Scan for the cell matching the given text and deliver its (x, y) coordinate at center. 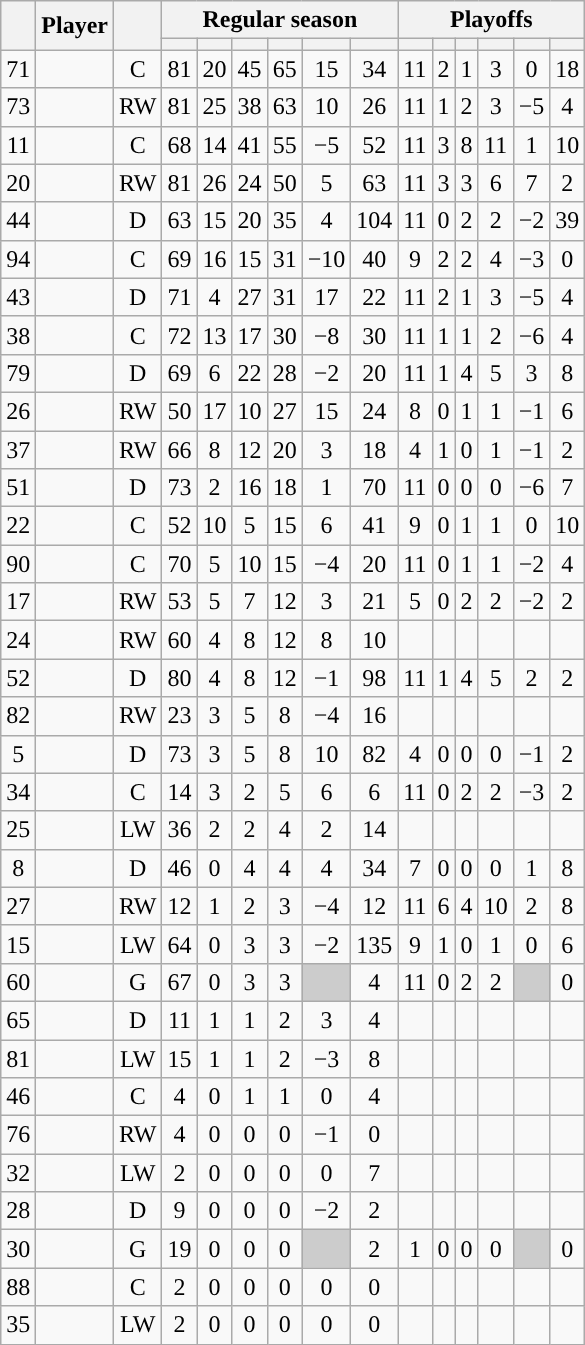
−8 (326, 335)
98 (374, 678)
44 (18, 221)
64 (180, 944)
19 (180, 1249)
88 (18, 1287)
51 (18, 488)
21 (374, 602)
Regular season (280, 20)
43 (18, 297)
79 (18, 373)
Player (75, 26)
39 (568, 221)
45 (250, 69)
80 (180, 678)
68 (180, 145)
23 (180, 716)
135 (374, 944)
13 (214, 335)
Playoffs (492, 20)
55 (284, 145)
40 (374, 259)
53 (180, 602)
−10 (326, 259)
104 (374, 221)
67 (180, 982)
90 (18, 564)
32 (18, 1173)
36 (180, 830)
66 (180, 449)
94 (18, 259)
72 (180, 335)
37 (18, 449)
76 (18, 1135)
